Output the (X, Y) coordinate of the center of the cell containing the given text.  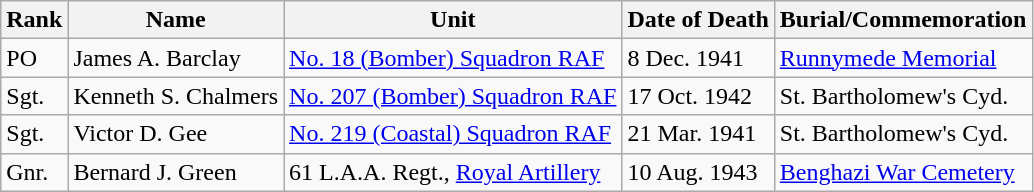
Date of Death (698, 20)
Unit (453, 20)
Kenneth S. Chalmers (176, 96)
Runnymede Memorial (903, 58)
No. 219 (Coastal) Squadron RAF (453, 134)
Rank (34, 20)
No. 18 (Bomber) Squadron RAF (453, 58)
No. 207 (Bomber) Squadron RAF (453, 96)
61 L.A.A. Regt., Royal Artillery (453, 172)
17 Oct. 1942 (698, 96)
Victor D. Gee (176, 134)
PO (34, 58)
21 Mar. 1941 (698, 134)
Name (176, 20)
10 Aug. 1943 (698, 172)
Benghazi War Cemetery (903, 172)
Burial/Commemoration (903, 20)
8 Dec. 1941 (698, 58)
James A. Barclay (176, 58)
Gnr. (34, 172)
Bernard J. Green (176, 172)
